Return [X, Y] of the center of cell containing provided text 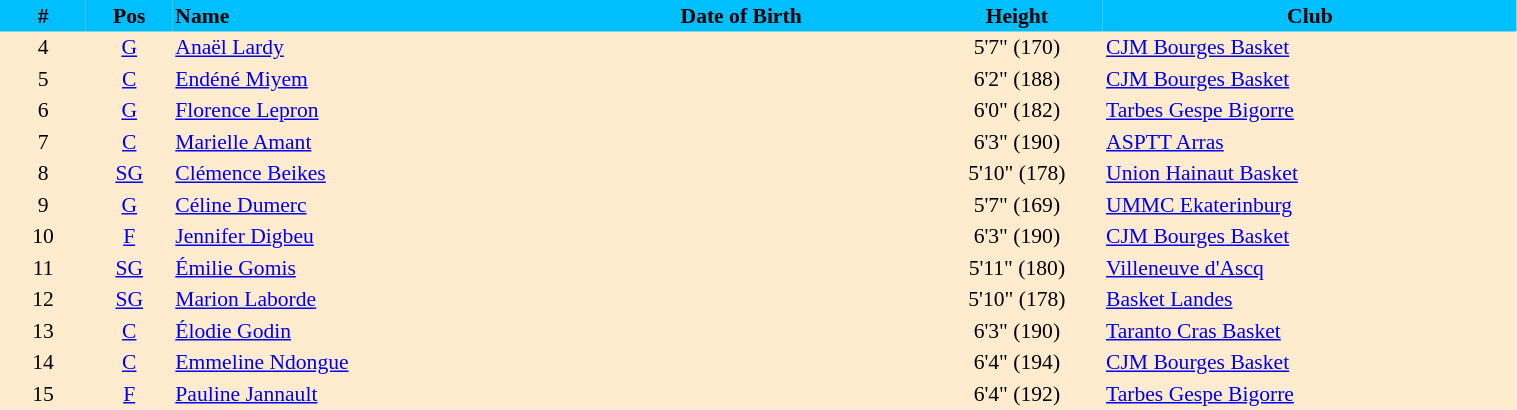
13 [43, 331]
Name [362, 16]
Basket Landes [1310, 300]
Taranto Cras Basket [1310, 331]
5'11" (180) [1017, 268]
9 [43, 205]
Emmeline Ndongue [362, 362]
Clémence Beikes [362, 174]
6'0" (182) [1017, 110]
Height [1017, 16]
7 [43, 142]
ASPTT Arras [1310, 142]
14 [43, 362]
Endéné Miyem [362, 79]
12 [43, 300]
10 [43, 236]
15 [43, 394]
Pauline Jannault [362, 394]
5'7" (170) [1017, 48]
6'4" (192) [1017, 394]
Club [1310, 16]
4 [43, 48]
Marielle Amant [362, 142]
6'4" (194) [1017, 362]
6'2" (188) [1017, 79]
Élodie Godin [362, 331]
6 [43, 110]
Pos [129, 16]
Florence Lepron [362, 110]
5'7" (169) [1017, 205]
Émilie Gomis [362, 268]
8 [43, 174]
Marion Laborde [362, 300]
Union Hainaut Basket [1310, 174]
5 [43, 79]
Villeneuve d'Ascq [1310, 268]
Anaël Lardy [362, 48]
# [43, 16]
Date of Birth [742, 16]
11 [43, 268]
UMMC Ekaterinburg [1310, 205]
Jennifer Digbeu [362, 236]
Céline Dumerc [362, 205]
